Detect which cell encompasses the target text, then output its [X, Y] center coordinate. 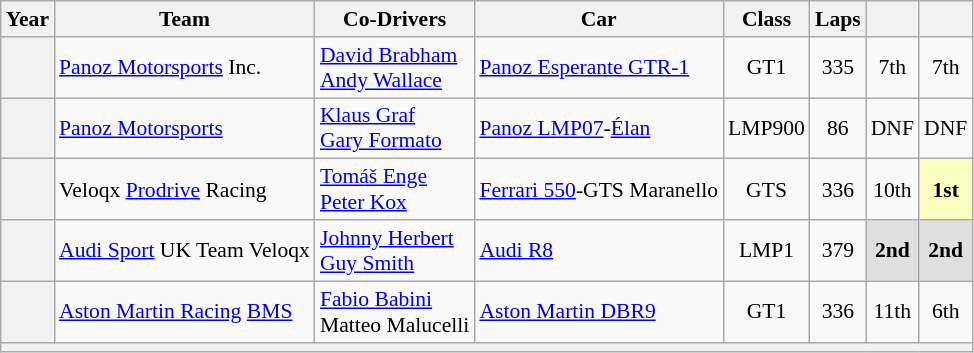
Aston Martin Racing BMS [184, 312]
335 [838, 68]
Panoz Motorsports Inc. [184, 68]
GTS [766, 190]
Veloqx Prodrive Racing [184, 190]
LMP1 [766, 250]
Audi Sport UK Team Veloqx [184, 250]
10th [892, 190]
Audi R8 [598, 250]
Panoz Esperante GTR-1 [598, 68]
Ferrari 550-GTS Maranello [598, 190]
Car [598, 19]
11th [892, 312]
Class [766, 19]
Tomáš Enge Peter Kox [394, 190]
Panoz LMP07-Élan [598, 128]
LMP900 [766, 128]
Laps [838, 19]
1st [946, 190]
Aston Martin DBR9 [598, 312]
Klaus Graf Gary Formato [394, 128]
Co-Drivers [394, 19]
86 [838, 128]
Johnny Herbert Guy Smith [394, 250]
Year [28, 19]
Fabio Babini Matteo Malucelli [394, 312]
6th [946, 312]
Panoz Motorsports [184, 128]
Team [184, 19]
379 [838, 250]
David Brabham Andy Wallace [394, 68]
